Identify which cell holds the provided text, then report its (x, y) central coordinate. 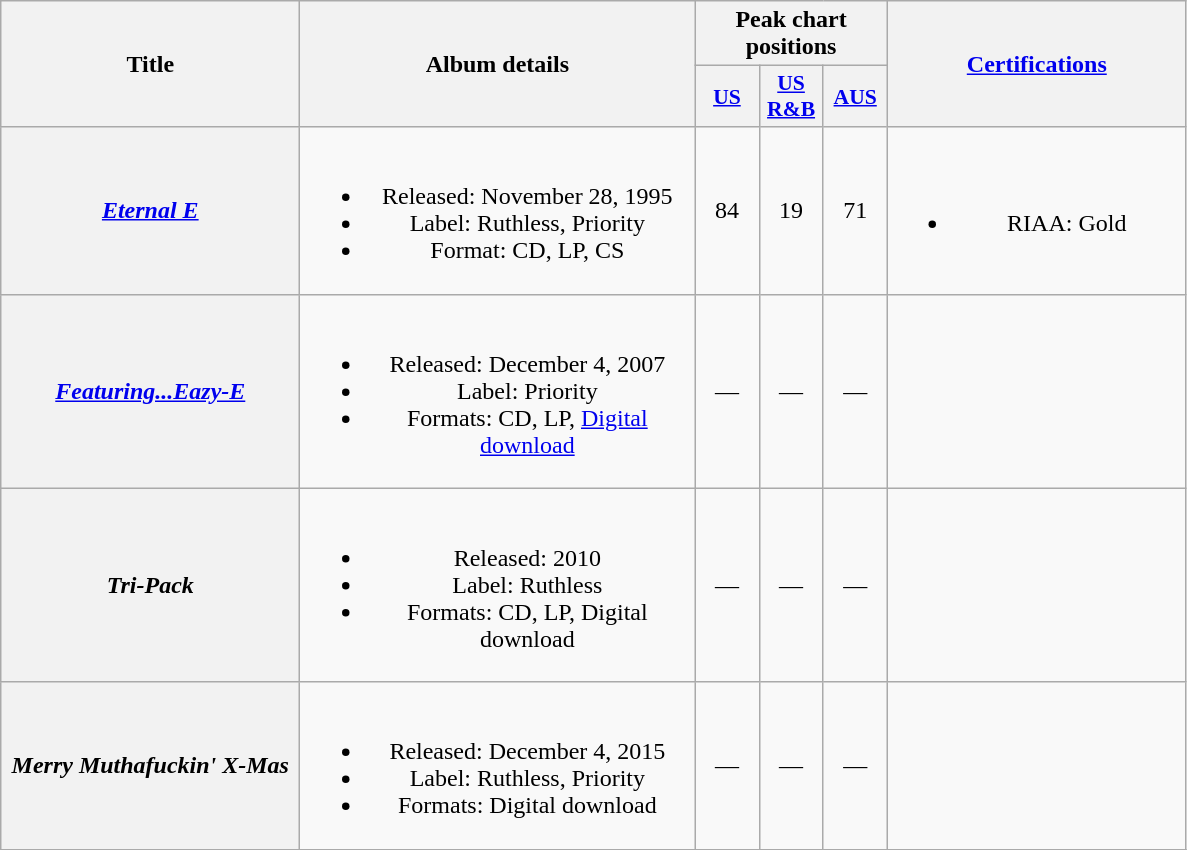
US R&B (791, 96)
Eternal E (150, 210)
19 (791, 210)
Title (150, 64)
Featuring...Eazy-E (150, 391)
Released: December 4, 2007Label: PriorityFormats: CD, LP, Digital download (498, 391)
Released: November 28, 1995Label: Ruthless, PriorityFormat: CD, LP, CS (498, 210)
71 (855, 210)
Album details (498, 64)
Released: December 4, 2015Label: Ruthless, PriorityFormats: Digital download (498, 766)
RIAA: Gold (1036, 210)
Merry Muthafuckin' X-Mas (150, 766)
Released: 2010Label: RuthlessFormats: CD, LP, Digital download (498, 585)
Peak chart positions (791, 34)
US (727, 96)
84 (727, 210)
Certifications (1036, 64)
Tri-Pack (150, 585)
AUS (855, 96)
